Determine the (x, y) coordinate at the center of the cell enclosing the given text.  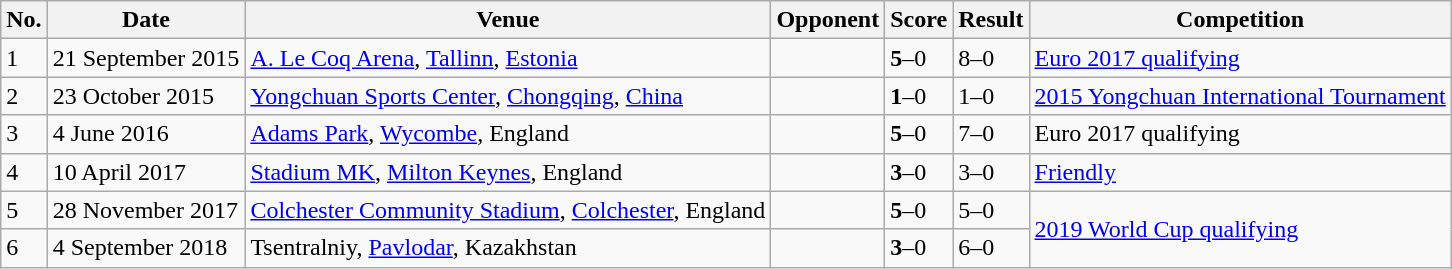
Adams Park, Wycombe, England (508, 134)
Venue (508, 20)
4 (24, 172)
Yongchuan Sports Center, Chongqing, China (508, 96)
4 September 2018 (146, 248)
Stadium MK, Milton Keynes, England (508, 172)
A. Le Coq Arena, Tallinn, Estonia (508, 58)
3 (24, 134)
2 (24, 96)
8–0 (991, 58)
21 September 2015 (146, 58)
6–0 (991, 248)
6 (24, 248)
Competition (1240, 20)
7–0 (991, 134)
Tsentralniy, Pavlodar, Kazakhstan (508, 248)
No. (24, 20)
2015 Yongchuan International Tournament (1240, 96)
Opponent (828, 20)
5 (24, 210)
Friendly (1240, 172)
28 November 2017 (146, 210)
10 April 2017 (146, 172)
2019 World Cup qualifying (1240, 229)
Score (919, 20)
1 (24, 58)
Colchester Community Stadium, Colchester, England (508, 210)
23 October 2015 (146, 96)
4 June 2016 (146, 134)
Result (991, 20)
Date (146, 20)
